Identify which cell holds the provided text, then report its (X, Y) central coordinate. 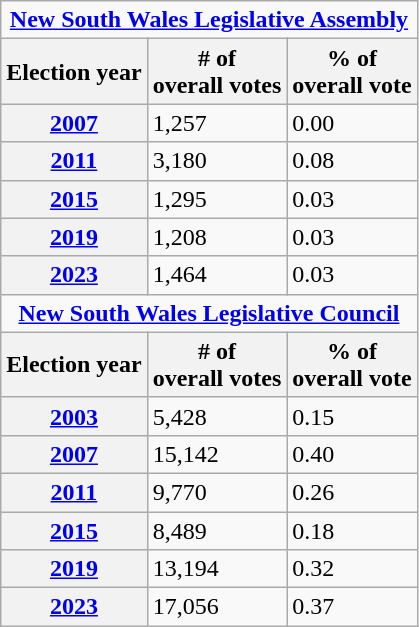
8,489 (217, 531)
17,056 (217, 607)
1,295 (217, 199)
2003 (74, 416)
3,180 (217, 161)
15,142 (217, 454)
1,464 (217, 275)
1,208 (217, 237)
0.40 (352, 454)
0.08 (352, 161)
1,257 (217, 123)
0.00 (352, 123)
5,428 (217, 416)
0.18 (352, 531)
New South Wales Legislative Council (209, 313)
New South Wales Legislative Assembly (209, 20)
9,770 (217, 492)
0.26 (352, 492)
0.37 (352, 607)
0.32 (352, 569)
13,194 (217, 569)
0.15 (352, 416)
